Find where the given text appears and provide that cell's center as [x, y] coordinate. 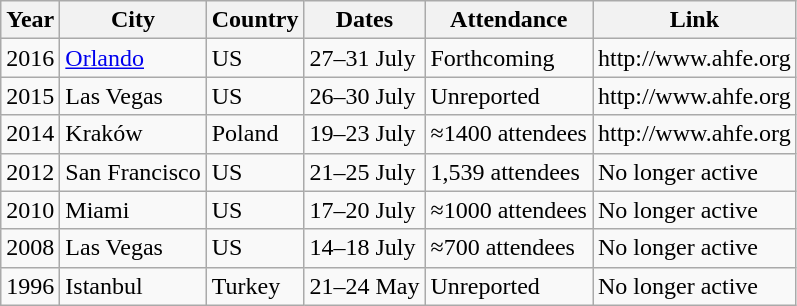
City [133, 20]
21–24 May [364, 286]
Miami [133, 210]
Kraków [133, 134]
21–25 July [364, 172]
Country [255, 20]
Forthcoming [509, 58]
Attendance [509, 20]
27–31 July [364, 58]
1996 [30, 286]
Year [30, 20]
≈700 attendees [509, 248]
Dates [364, 20]
2012 [30, 172]
26–30 July [364, 96]
17–20 July [364, 210]
19–23 July [364, 134]
1,539 attendees [509, 172]
≈1400 attendees [509, 134]
2016 [30, 58]
Orlando [133, 58]
2015 [30, 96]
San Francisco [133, 172]
2008 [30, 248]
Poland [255, 134]
2010 [30, 210]
2014 [30, 134]
≈1000 attendees [509, 210]
14–18 July [364, 248]
Link [694, 20]
Turkey [255, 286]
Istanbul [133, 286]
